Identify which cell holds the provided text, then report its [x, y] central coordinate. 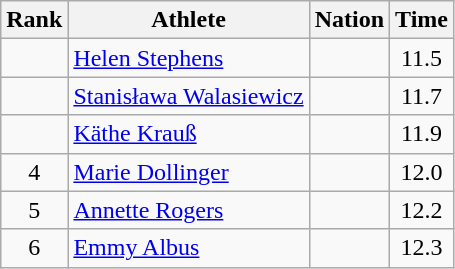
11.5 [422, 58]
11.9 [422, 134]
12.3 [422, 248]
11.7 [422, 96]
Time [422, 20]
4 [34, 172]
Nation [349, 20]
Emmy Albus [188, 248]
Käthe Krauß [188, 134]
Athlete [188, 20]
Rank [34, 20]
12.0 [422, 172]
6 [34, 248]
Stanisława Walasiewicz [188, 96]
5 [34, 210]
12.2 [422, 210]
Annette Rogers [188, 210]
Helen Stephens [188, 58]
Marie Dollinger [188, 172]
